From the cell containing the given text, extract its center point as (x, y) coordinate. 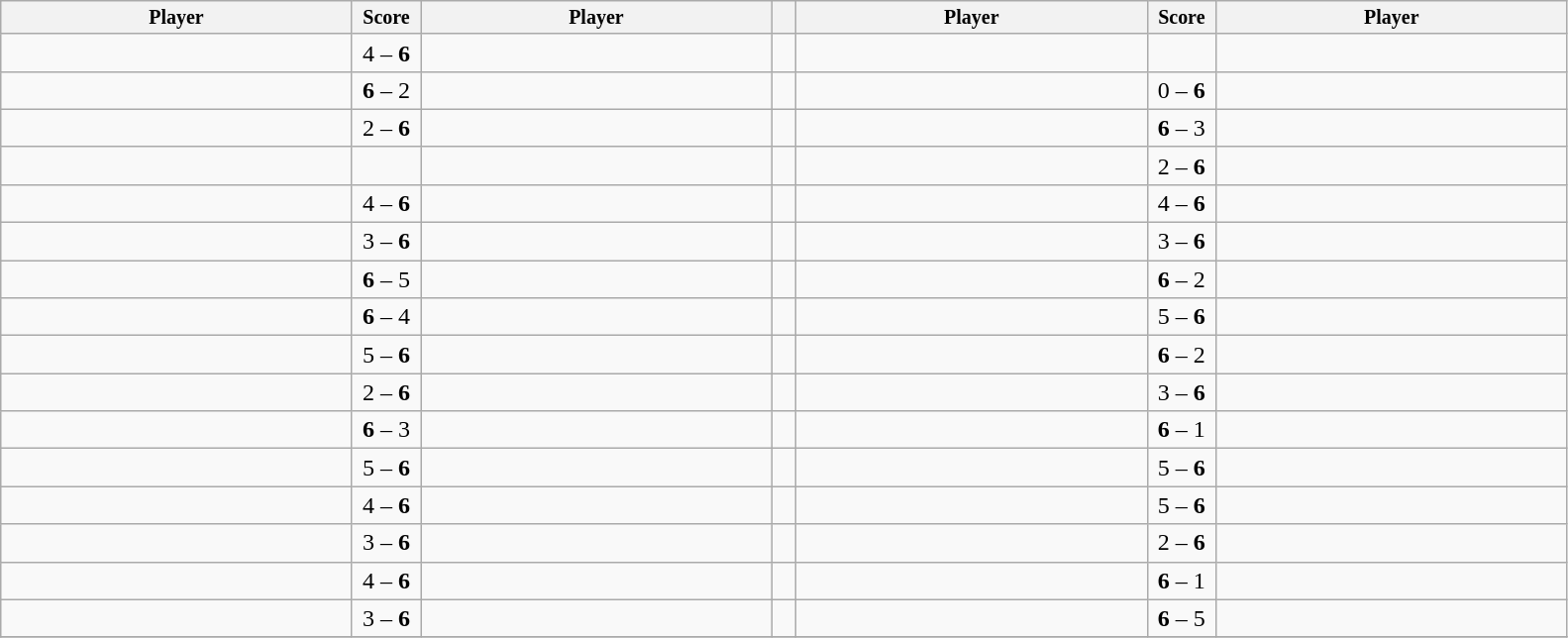
0 – 6 (1181, 90)
6 – 4 (386, 317)
